Locate the cell with the specified text and output its [x, y] center coordinate. 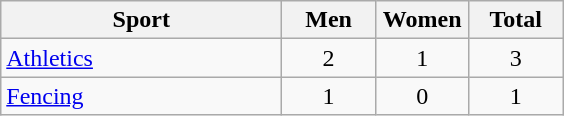
2 [329, 58]
Sport [142, 20]
Total [516, 20]
Men [329, 20]
Athletics [142, 58]
0 [422, 96]
3 [516, 58]
Fencing [142, 96]
Women [422, 20]
